Capture the cell that displays the provided text and extract its [x, y] central coordinate. 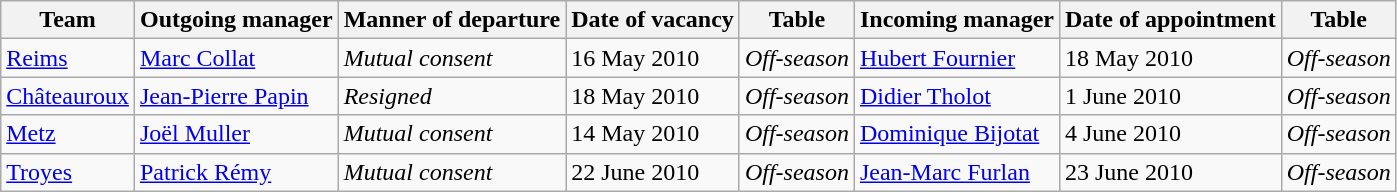
Hubert Fournier [956, 58]
Marc Collat [236, 58]
Manner of departure [452, 20]
23 June 2010 [1170, 172]
Date of vacancy [653, 20]
Troyes [68, 172]
Resigned [452, 96]
22 June 2010 [653, 172]
Jean-Marc Furlan [956, 172]
Date of appointment [1170, 20]
4 June 2010 [1170, 134]
Patrick Rémy [236, 172]
1 June 2010 [1170, 96]
16 May 2010 [653, 58]
Outgoing manager [236, 20]
Châteauroux [68, 96]
Dominique Bijotat [956, 134]
Team [68, 20]
Metz [68, 134]
Reims [68, 58]
Didier Tholot [956, 96]
Joël Muller [236, 134]
Incoming manager [956, 20]
14 May 2010 [653, 134]
Jean-Pierre Papin [236, 96]
